From the cell containing the given text, extract its center point as (X, Y) coordinate. 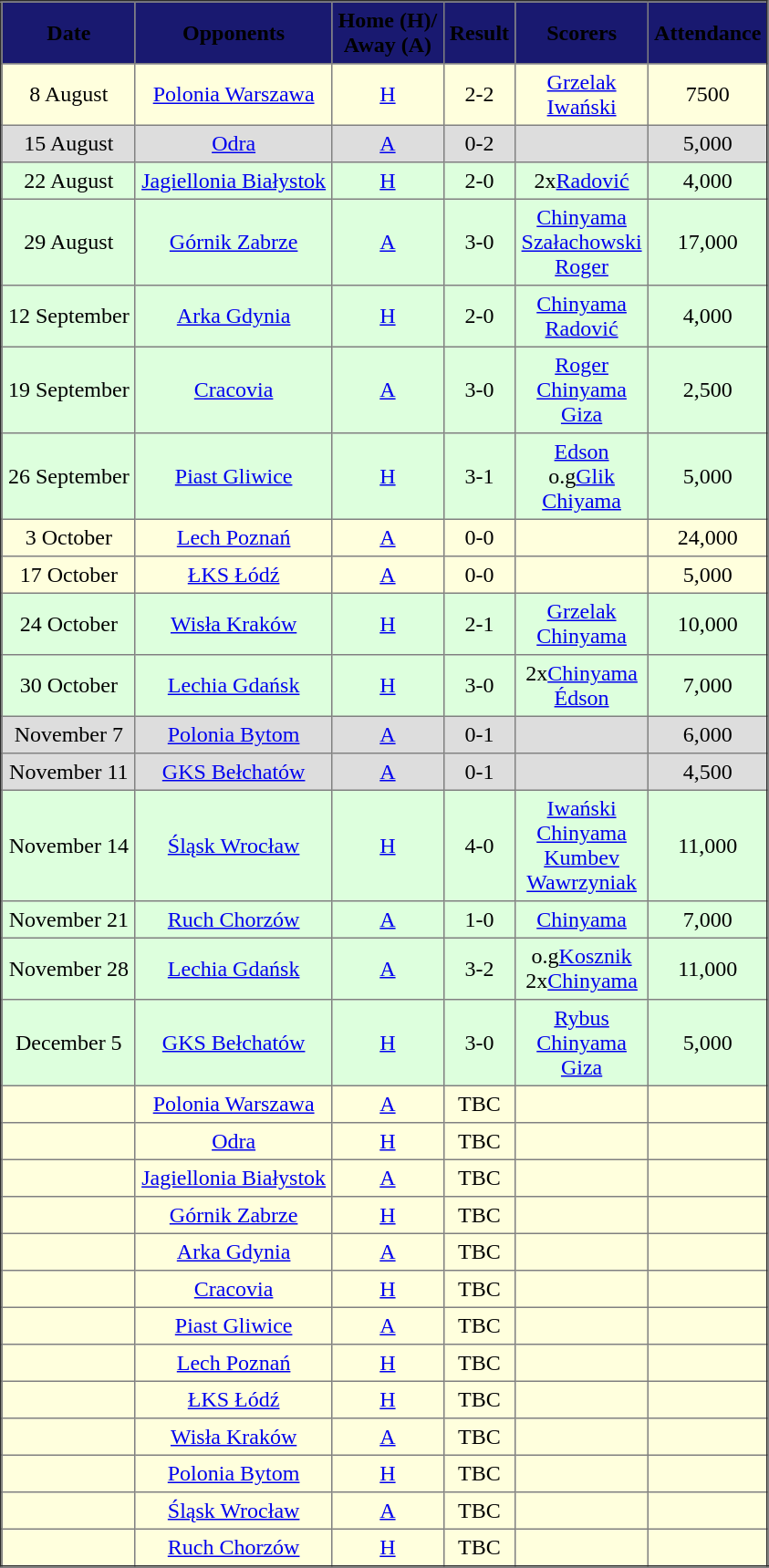
2,500 (708, 389)
Date (69, 33)
December 5 (69, 1043)
29 August (69, 242)
10,000 (708, 624)
3-2 (480, 969)
2xRadović (582, 181)
15 August (69, 143)
November 11 (69, 772)
November 14 (69, 846)
Edson o.gGlik Chiyama (582, 476)
17,000 (708, 242)
Rybus Chinyama Giza (582, 1043)
26 September (69, 476)
Chinyama Szałachowski Roger (582, 242)
November 21 (69, 919)
4,500 (708, 772)
Chinyama Radović (582, 317)
24 October (69, 624)
2-1 (480, 624)
Attendance (708, 33)
Iwański Chinyama Kumbev Wawrzyniak (582, 846)
3 October (69, 537)
November 7 (69, 734)
2xChinyama Édson (582, 686)
Grzelak Iwański (582, 95)
Chinyama (582, 919)
8 August (69, 95)
Home (H)/ Away (A) (388, 33)
30 October (69, 686)
7500 (708, 95)
Roger Chinyama Giza (582, 389)
4-0 (480, 846)
o.gKosznik 2xChinyama (582, 969)
Result (480, 33)
November 28 (69, 969)
19 September (69, 389)
12 September (69, 317)
Grzelak Chinyama (582, 624)
1-0 (480, 919)
22 August (69, 181)
24,000 (708, 537)
17 October (69, 575)
2-2 (480, 95)
Scorers (582, 33)
0-2 (480, 143)
3-1 (480, 476)
Opponents (234, 33)
6,000 (708, 734)
